Return the [x, y] coordinate for the center point of the cell that contains the specified text.  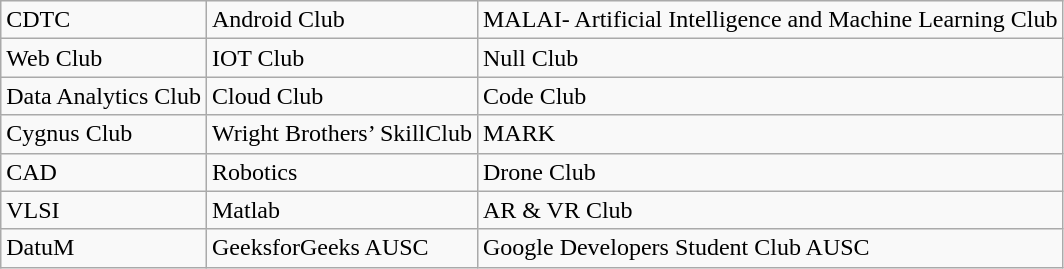
Web Club [104, 58]
IOT Club [342, 58]
Data Analytics Club [104, 96]
Wright Brothers’ SkillClub [342, 134]
AR & VR Club [770, 210]
Null Club [770, 58]
Matlab [342, 210]
VLSI [104, 210]
CAD [104, 172]
DatuM [104, 248]
GeeksforGeeks AUSC [342, 248]
Google Developers Student Club AUSC [770, 248]
Cloud Club [342, 96]
Code Club [770, 96]
Robotics [342, 172]
MALAI- Artificial Intelligence and Machine Learning Club [770, 20]
Drone Club [770, 172]
CDTC [104, 20]
Android Club [342, 20]
MARK [770, 134]
Cygnus Club [104, 134]
